Locate the cell with the specified text and output its (X, Y) center coordinate. 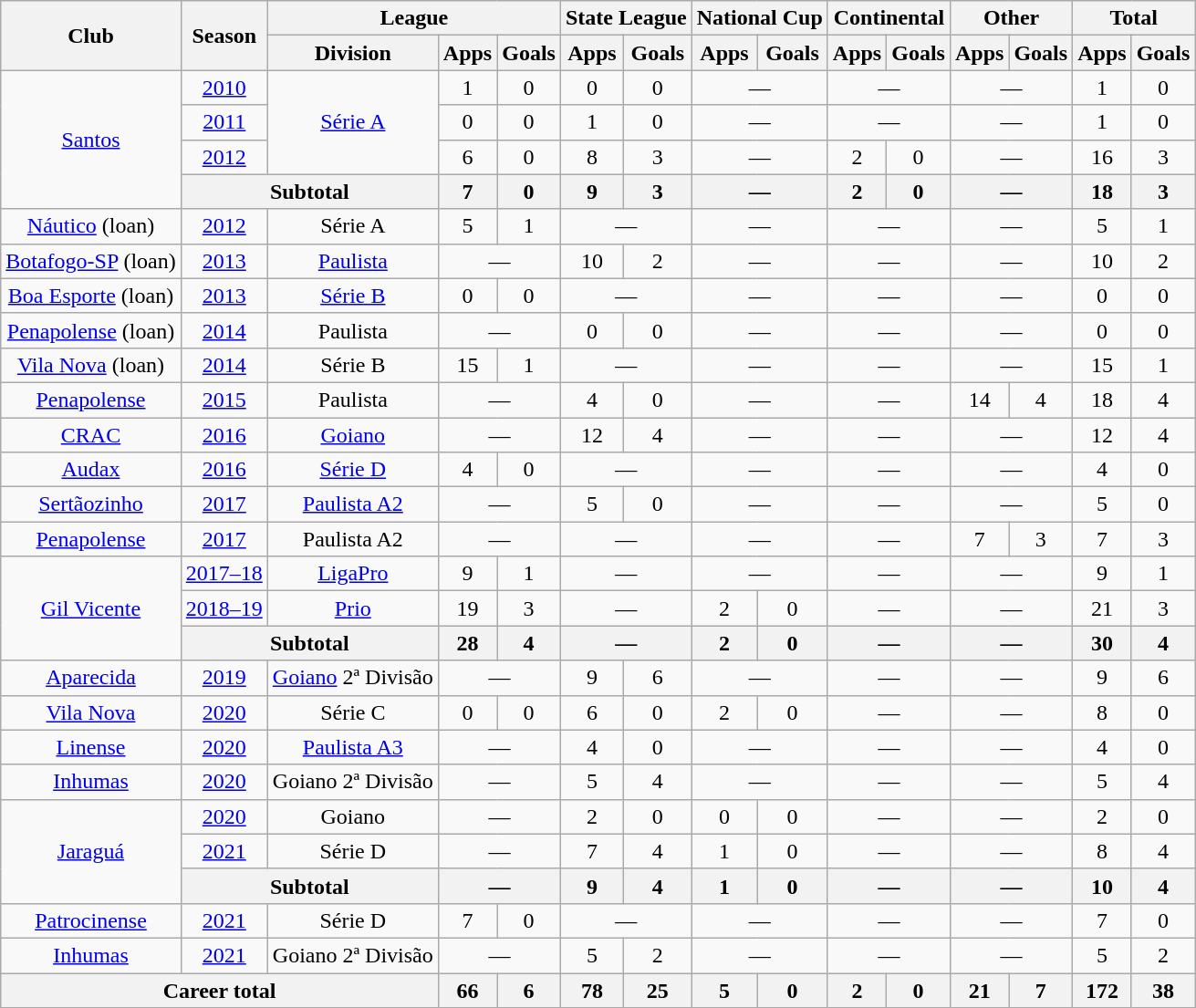
28 (467, 643)
Division (352, 53)
LigaPro (352, 574)
Paulista A3 (352, 747)
Gil Vicente (91, 608)
25 (657, 990)
30 (1102, 643)
Patrocinense (91, 920)
2019 (224, 678)
Other (1011, 18)
14 (979, 400)
2017–18 (224, 574)
Season (224, 36)
Audax (91, 470)
Série C (352, 712)
Penapolense (loan) (91, 330)
Boa Esporte (loan) (91, 296)
19 (467, 608)
Continental (889, 18)
2015 (224, 400)
2018–19 (224, 608)
Career total (220, 990)
National Cup (759, 18)
Vila Nova (91, 712)
Aparecida (91, 678)
Club (91, 36)
78 (591, 990)
Jaraguá (91, 851)
Náutico (loan) (91, 226)
172 (1102, 990)
Sertãozinho (91, 504)
Prio (352, 608)
Santos (91, 140)
2011 (224, 122)
League (414, 18)
38 (1163, 990)
2010 (224, 88)
State League (626, 18)
Total (1134, 18)
Vila Nova (loan) (91, 365)
66 (467, 990)
Botafogo-SP (loan) (91, 261)
16 (1102, 157)
Linense (91, 747)
CRAC (91, 435)
